Search for the cell housing the specified text and yield its (X, Y) center coordinate. 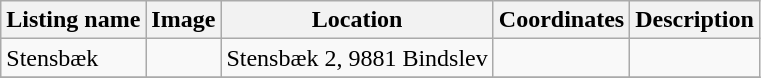
Image (184, 20)
Stensbæk (74, 58)
Listing name (74, 20)
Location (357, 20)
Description (695, 20)
Coordinates (561, 20)
Stensbæk 2, 9881 Bindslev (357, 58)
